Return the (X, Y) coordinate for the center point of the cell that contains the specified text.  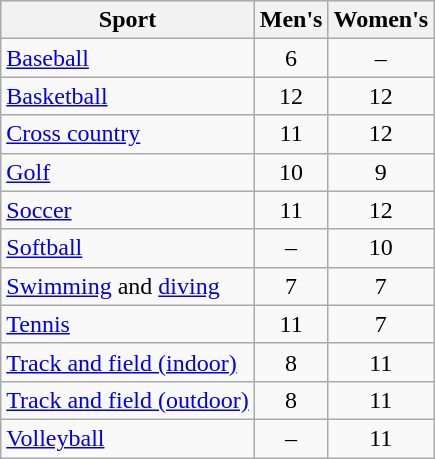
Women's (381, 20)
Track and field (outdoor) (128, 400)
Basketball (128, 96)
Cross country (128, 134)
Swimming and diving (128, 286)
Men's (291, 20)
Tennis (128, 324)
Baseball (128, 58)
6 (291, 58)
Softball (128, 248)
Track and field (indoor) (128, 362)
9 (381, 172)
Golf (128, 172)
Soccer (128, 210)
Sport (128, 20)
Volleyball (128, 438)
